Detect which cell encompasses the target text, then output its [X, Y] center coordinate. 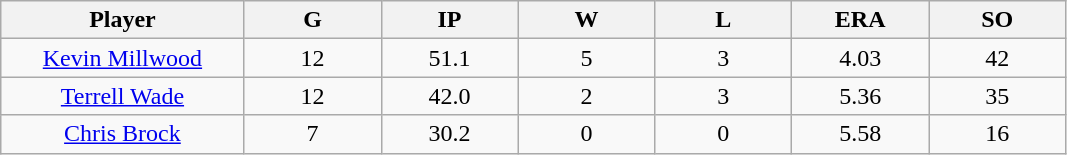
51.1 [450, 58]
Player [122, 20]
16 [998, 134]
Terrell Wade [122, 96]
5.36 [860, 96]
Chris Brock [122, 134]
30.2 [450, 134]
7 [312, 134]
5 [586, 58]
42 [998, 58]
W [586, 20]
4.03 [860, 58]
5.58 [860, 134]
Kevin Millwood [122, 58]
35 [998, 96]
SO [998, 20]
G [312, 20]
IP [450, 20]
2 [586, 96]
42.0 [450, 96]
L [724, 20]
ERA [860, 20]
